From the cell containing the given text, extract its center point as [X, Y] coordinate. 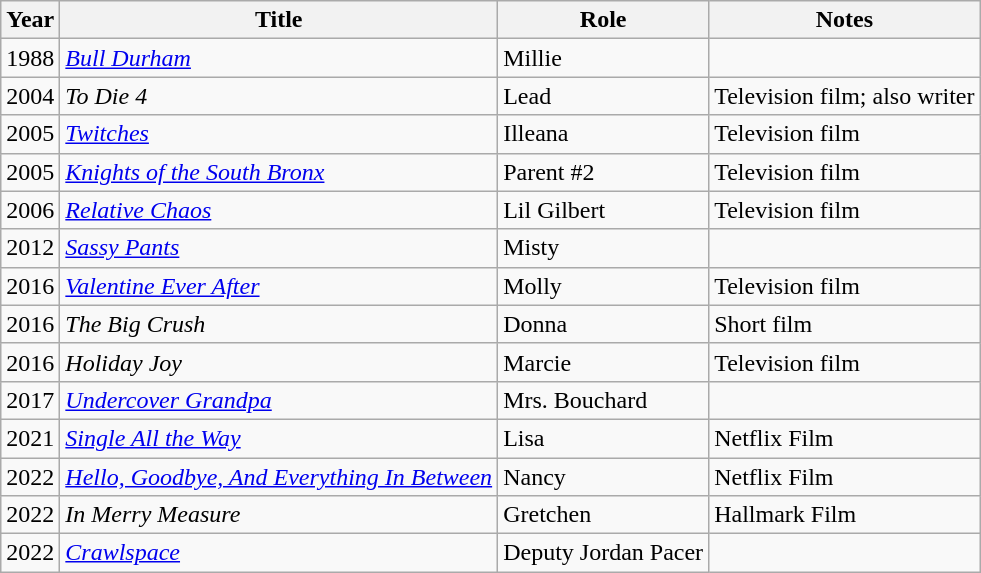
To Die 4 [279, 96]
Valentine Ever After [279, 286]
Bull Durham [279, 58]
1988 [30, 58]
In Merry Measure [279, 515]
Hallmark Film [844, 515]
Knights of the South Bronx [279, 172]
Gretchen [604, 515]
Single All the Way [279, 438]
Year [30, 20]
2006 [30, 210]
Role [604, 20]
Illeana [604, 134]
Molly [604, 286]
Television film; also writer [844, 96]
Mrs. Bouchard [604, 400]
2012 [30, 248]
Hello, Goodbye, And Everything In Between [279, 477]
Lead [604, 96]
Donna [604, 324]
Deputy Jordan Pacer [604, 553]
2004 [30, 96]
Twitches [279, 134]
2021 [30, 438]
Marcie [604, 362]
Parent #2 [604, 172]
2017 [30, 400]
Millie [604, 58]
Sassy Pants [279, 248]
Holiday Joy [279, 362]
Relative Chaos [279, 210]
The Big Crush [279, 324]
Undercover Grandpa [279, 400]
Notes [844, 20]
Lisa [604, 438]
Misty [604, 248]
Title [279, 20]
Lil Gilbert [604, 210]
Short film [844, 324]
Crawlspace [279, 553]
Nancy [604, 477]
